Return (x, y) of the center of cell containing provided text 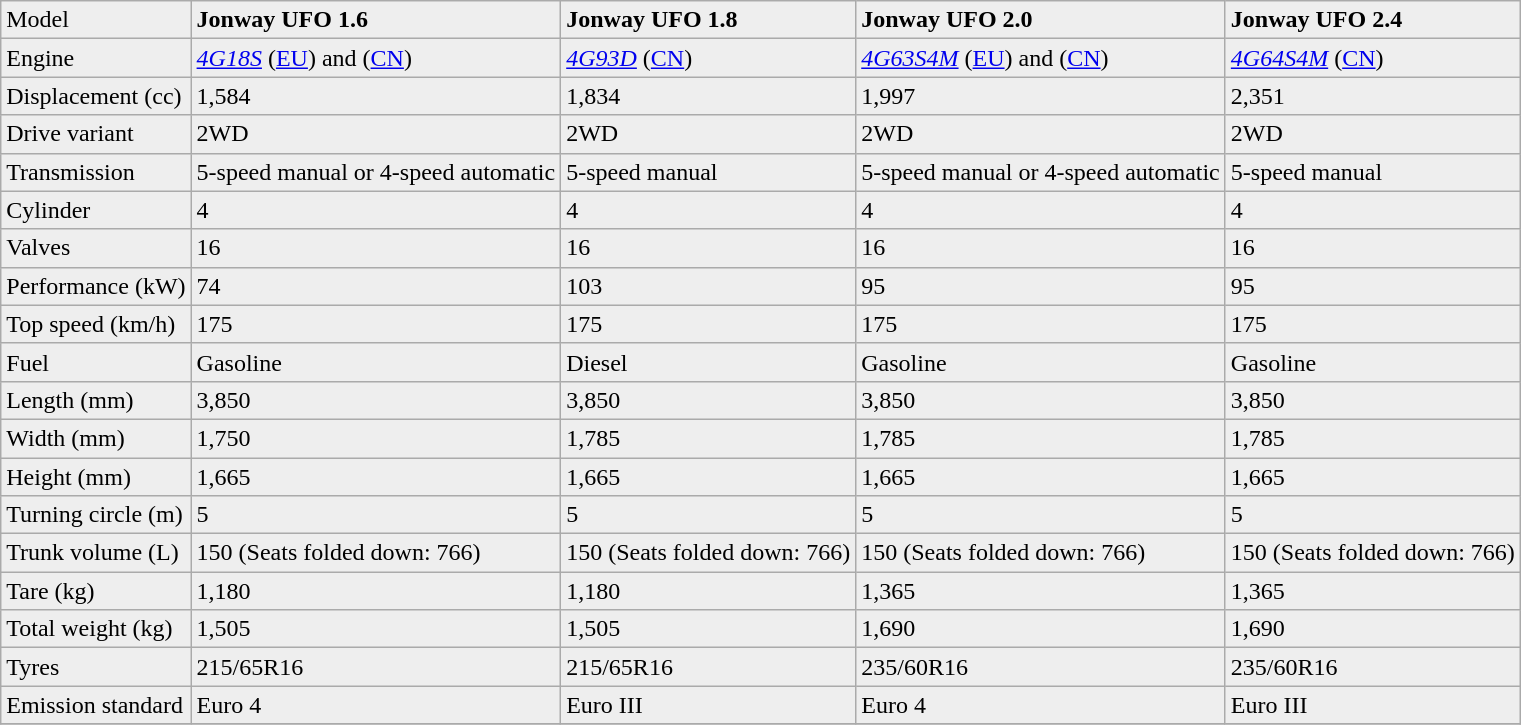
Jonway UFO 2.4 (1372, 20)
2,351 (1372, 96)
Jonway UFO 1.6 (376, 20)
Valves (96, 248)
1,997 (1041, 96)
Diesel (708, 362)
Engine (96, 58)
4G93D (CN) (708, 58)
Displacement (cc) (96, 96)
Width (mm) (96, 438)
Top speed (km/h) (96, 324)
Transmission (96, 172)
74 (376, 286)
Jonway UFO 1.8 (708, 20)
1,834 (708, 96)
Tyres (96, 667)
Tare (kg) (96, 591)
Cylinder (96, 210)
103 (708, 286)
Turning circle (m) (96, 515)
Jonway UFO 2.0 (1041, 20)
4G18S (EU) and (CN) (376, 58)
1,750 (376, 438)
Height (mm) (96, 477)
4G64S4M (CN) (1372, 58)
Performance (kW) (96, 286)
1,584 (376, 96)
Length (mm) (96, 400)
Trunk volume (L) (96, 553)
Drive variant (96, 134)
Fuel (96, 362)
Total weight (kg) (96, 629)
Model (96, 20)
4G63S4M (EU) and (CN) (1041, 58)
Emission standard (96, 705)
